Return [X, Y] of the center of cell containing provided text 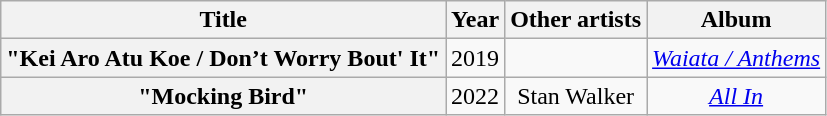
Stan Walker [576, 96]
All In [736, 96]
"Mocking Bird" [224, 96]
Album [736, 20]
"Kei Aro Atu Koe / Don’t Worry Bout' It" [224, 58]
Title [224, 20]
Waiata / Anthems [736, 58]
2022 [476, 96]
2019 [476, 58]
Year [476, 20]
Other artists [576, 20]
